Locate the cell with the specified text and output its (X, Y) center coordinate. 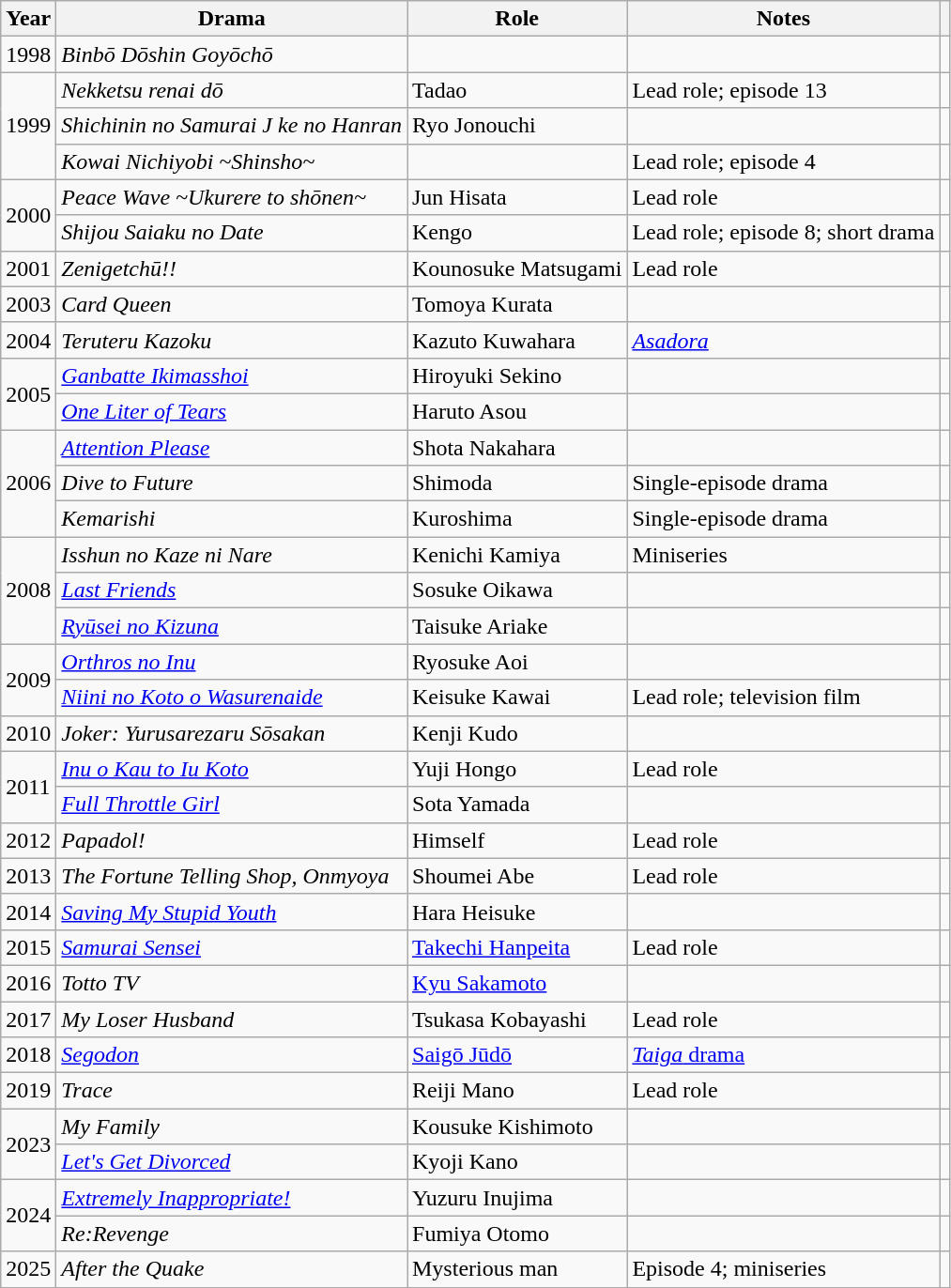
2000 (28, 215)
Kyoji Kano (517, 1162)
2017 (28, 1019)
2015 (28, 947)
Kemarishi (232, 519)
2025 (28, 1269)
Himself (517, 840)
Kyu Sakamoto (517, 983)
Shijou Saiaku no Date (232, 233)
Shota Nakahara (517, 448)
Tomoya Kurata (517, 304)
The Fortune Telling Shop, Onmyoya (232, 876)
Kounosuke Matsugami (517, 268)
2024 (28, 1216)
One Liter of Tears (232, 411)
2010 (28, 733)
Hiroyuki Sekino (517, 376)
Nekketsu renai dō (232, 90)
Hara Heisuke (517, 912)
Kenji Kudo (517, 733)
Joker: Yurusarezaru Sōsakan (232, 733)
Role (517, 19)
Kenichi Kamiya (517, 555)
Fumiya Otomo (517, 1234)
Orthros no Inu (232, 662)
Episode 4; miniseries (783, 1269)
Keisuke Kawai (517, 698)
2008 (28, 590)
Takechi Hanpeita (517, 947)
Totto TV (232, 983)
Dive to Future (232, 483)
2016 (28, 983)
Kazuto Kuwahara (517, 340)
Extremely Inappropriate! (232, 1198)
Ryosuke Aoi (517, 662)
Taiga drama (783, 1055)
Yuji Hongo (517, 769)
Lead role; television film (783, 698)
Tadao (517, 90)
2019 (28, 1091)
2004 (28, 340)
Haruto Asou (517, 411)
Notes (783, 19)
Inu o Kau to Iu Koto (232, 769)
2018 (28, 1055)
Ryūsei no Kizuna (232, 626)
Attention Please (232, 448)
Jun Hisata (517, 197)
Sosuke Oikawa (517, 590)
2005 (28, 393)
Trace (232, 1091)
2013 (28, 876)
Card Queen (232, 304)
Taisuke Ariake (517, 626)
Ryo Jonouchi (517, 126)
2023 (28, 1144)
Segodon (232, 1055)
1998 (28, 54)
Lead role; episode 8; short drama (783, 233)
Sota Yamada (517, 805)
2003 (28, 304)
Lead role; episode 13 (783, 90)
Niini no Koto o Wasurenaide (232, 698)
Kowai Nichiyobi ~Shinsho~ (232, 161)
2001 (28, 268)
Full Throttle Girl (232, 805)
Shichinin no Samurai J ke no Hanran (232, 126)
Kuroshima (517, 519)
Zenigetchū!! (232, 268)
Year (28, 19)
Samurai Sensei (232, 947)
Saigō Jūdō (517, 1055)
Kousuke Kishimoto (517, 1127)
1999 (28, 126)
Teruteru Kazoku (232, 340)
Asadora (783, 340)
Isshun no Kaze ni Nare (232, 555)
2009 (28, 680)
Saving My Stupid Youth (232, 912)
My Loser Husband (232, 1019)
Let's Get Divorced (232, 1162)
Tsukasa Kobayashi (517, 1019)
Ganbatte Ikimasshoi (232, 376)
Kengo (517, 233)
2014 (28, 912)
Miniseries (783, 555)
2011 (28, 787)
Peace Wave ~Ukurere to shōnen~ (232, 197)
Shoumei Abe (517, 876)
Re:Revenge (232, 1234)
Yuzuru Inujima (517, 1198)
Mysterious man (517, 1269)
Shimoda (517, 483)
Binbō Dōshin Goyōchō (232, 54)
2006 (28, 483)
Reiji Mano (517, 1091)
Drama (232, 19)
Papadol! (232, 840)
Lead role; episode 4 (783, 161)
After the Quake (232, 1269)
Last Friends (232, 590)
My Family (232, 1127)
2012 (28, 840)
